Find where the given text appears and provide that cell's center as [X, Y] coordinate. 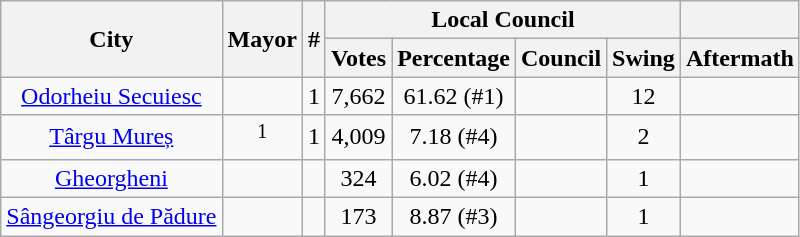
Sângeorgiu de Pădure [112, 217]
Gheorgheni [112, 178]
Swing [644, 58]
2 [644, 138]
324 [358, 178]
173 [358, 217]
Percentage [454, 58]
61.62 (#1) [454, 96]
# [314, 39]
Council [562, 58]
12 [644, 96]
7,662 [358, 96]
7.18 (#4) [454, 138]
4,009 [358, 138]
Târgu Mureș [112, 138]
Odorheiu Secuiesc [112, 96]
City [112, 39]
6.02 (#4) [454, 178]
Aftermath [740, 58]
Local Council [502, 20]
8.87 (#3) [454, 217]
Mayor [262, 39]
Votes [358, 58]
